Detect which cell encompasses the target text, then output its (x, y) center coordinate. 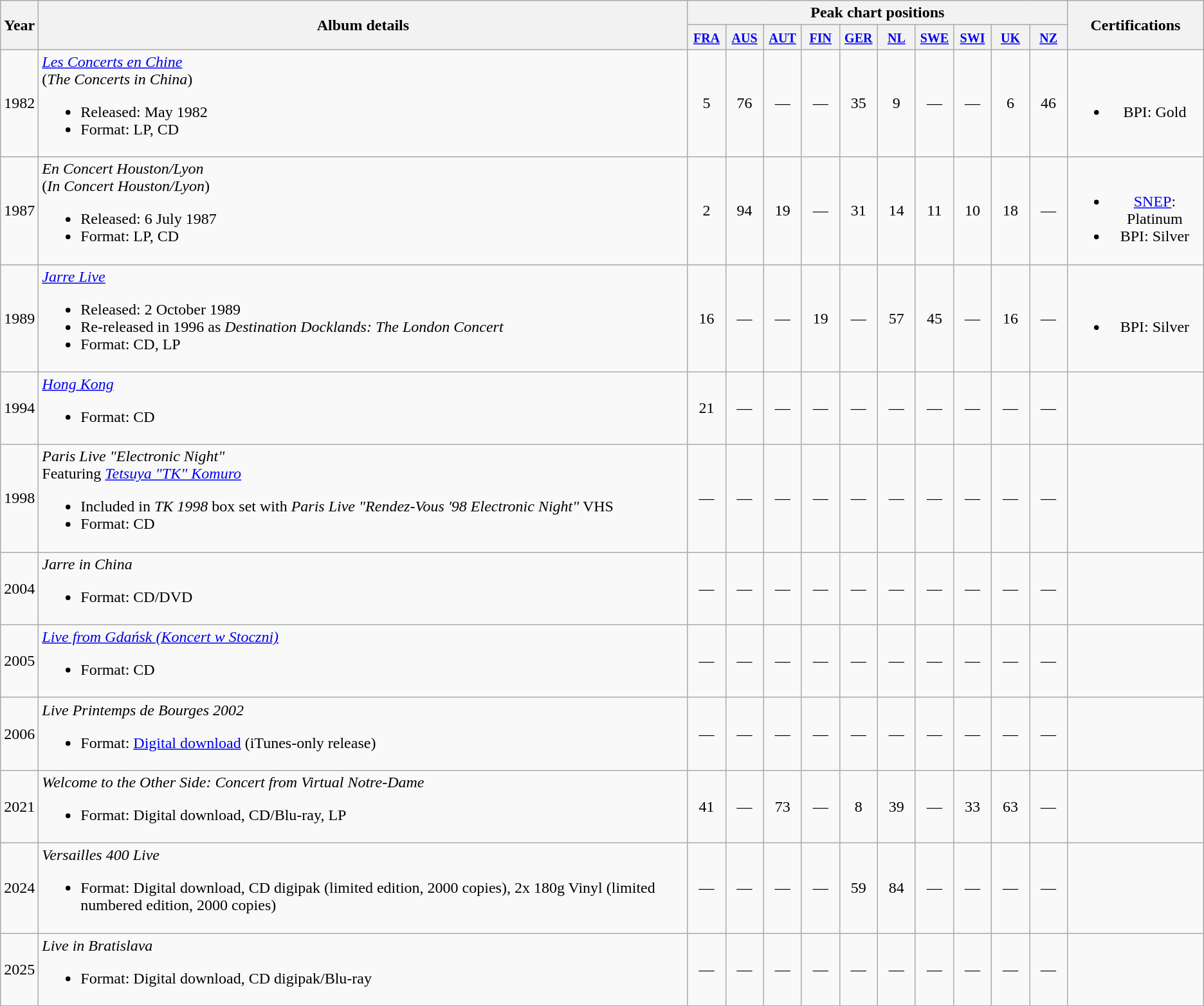
Les Concerts en Chine (The Concerts in China)Released: May 1982Format: LP, CD (363, 103)
84 (897, 888)
33 (972, 807)
57 (897, 318)
1994 (19, 408)
39 (897, 807)
9 (897, 103)
AUT (782, 37)
1998 (19, 498)
En Concert Houston/Lyon (In Concert Houston/Lyon)Released: 6 July 1987Format: LP, CD (363, 211)
1982 (19, 103)
5 (706, 103)
Album details (363, 25)
UK (1011, 37)
Live Printemps de Bourges 2002Format: Digital download (iTunes-only release) (363, 733)
SNEP: PlatinumBPI: Silver (1136, 211)
Jarre LiveReleased: 2 October 1989Re-released in 1996 as Destination Docklands: The London ConcertFormat: CD, LP (363, 318)
2024 (19, 888)
Year (19, 25)
Live in BratislavaFormat: Digital download, CD digipak/Blu-ray (363, 969)
Versailles 400 LiveFormat: Digital download, CD digipak (limited edition, 2000 copies), 2x 180g Vinyl (limited numbered edition, 2000 copies) (363, 888)
41 (706, 807)
18 (1011, 211)
2021 (19, 807)
SWE (934, 37)
73 (782, 807)
NZ (1048, 37)
21 (706, 408)
59 (858, 888)
2005 (19, 661)
10 (972, 211)
31 (858, 211)
11 (934, 211)
SWI (972, 37)
Certifications (1136, 25)
Jarre in ChinaFormat: CD/DVD (363, 588)
Live from Gdańsk (Koncert w Stoczni)Format: CD (363, 661)
NL (897, 37)
14 (897, 211)
Welcome to the Other Side: Concert from Virtual Notre-DameFormat: Digital download, CD/Blu-ray, LP (363, 807)
FRA (706, 37)
46 (1048, 103)
76 (745, 103)
GER (858, 37)
6 (1011, 103)
2004 (19, 588)
8 (858, 807)
2006 (19, 733)
AUS (745, 37)
2 (706, 211)
45 (934, 318)
BPI: Gold (1136, 103)
1987 (19, 211)
2025 (19, 969)
1989 (19, 318)
FIN (821, 37)
Peak chart positions (877, 13)
35 (858, 103)
BPI: Silver (1136, 318)
63 (1011, 807)
Hong KongFormat: CD (363, 408)
94 (745, 211)
